For the text-containing cell, return its midpoint in (X, Y) coordinate format. 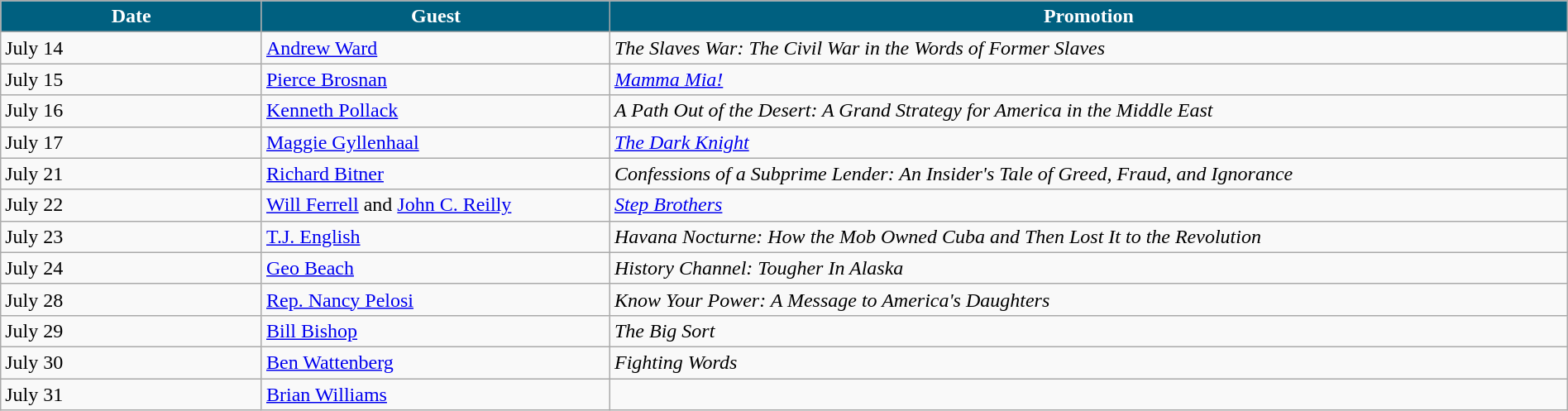
The Slaves War: The Civil War in the Words of Former Slaves (1088, 48)
Know Your Power: A Message to America's Daughters (1088, 299)
Kenneth Pollack (435, 111)
July 28 (131, 299)
Bill Bishop (435, 331)
July 24 (131, 268)
July 22 (131, 205)
July 16 (131, 111)
The Big Sort (1088, 331)
Confessions of a Subprime Lender: An Insider's Tale of Greed, Fraud, and Ignorance (1088, 174)
The Dark Knight (1088, 142)
History Channel: Tougher In Alaska (1088, 268)
July 23 (131, 237)
Brian Williams (435, 394)
Guest (435, 17)
Will Ferrell and John C. Reilly (435, 205)
July 31 (131, 394)
Pierce Brosnan (435, 79)
Date (131, 17)
T.J. English (435, 237)
Fighting Words (1088, 362)
Ben Wattenberg (435, 362)
Andrew Ward (435, 48)
July 30 (131, 362)
July 15 (131, 79)
Step Brothers (1088, 205)
Richard Bitner (435, 174)
Maggie Gyllenhaal (435, 142)
July 29 (131, 331)
Rep. Nancy Pelosi (435, 299)
July 14 (131, 48)
July 17 (131, 142)
Promotion (1088, 17)
Havana Nocturne: How the Mob Owned Cuba and Then Lost It to the Revolution (1088, 237)
July 21 (131, 174)
Geo Beach (435, 268)
Mamma Mia! (1088, 79)
A Path Out of the Desert: A Grand Strategy for America in the Middle East (1088, 111)
